Find where the given text appears and provide that cell's center as [x, y] coordinate. 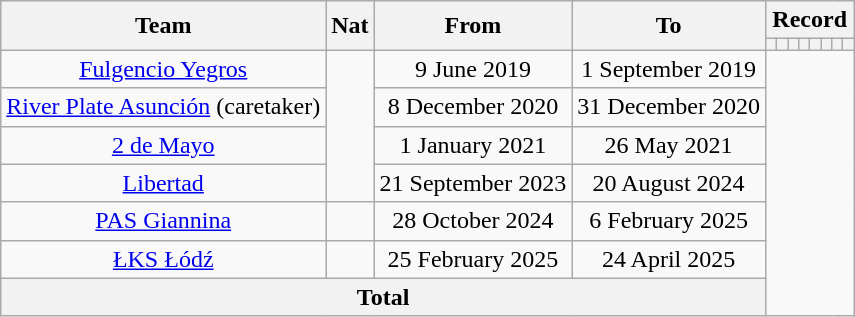
River Plate Asunción (caretaker) [164, 107]
Nat [350, 26]
24 April 2025 [669, 259]
To [669, 26]
20 August 2024 [669, 183]
Libertad [164, 183]
1 September 2019 [669, 69]
Team [164, 26]
From [473, 26]
Total [384, 297]
2 de Mayo [164, 145]
9 June 2019 [473, 69]
21 September 2023 [473, 183]
PAS Giannina [164, 221]
ŁKS Łódź [164, 259]
1 January 2021 [473, 145]
Fulgencio Yegros [164, 69]
28 October 2024 [473, 221]
6 February 2025 [669, 221]
31 December 2020 [669, 107]
25 February 2025 [473, 259]
Record [809, 20]
26 May 2021 [669, 145]
8 December 2020 [473, 107]
